Return [X, Y] of the center of cell containing provided text 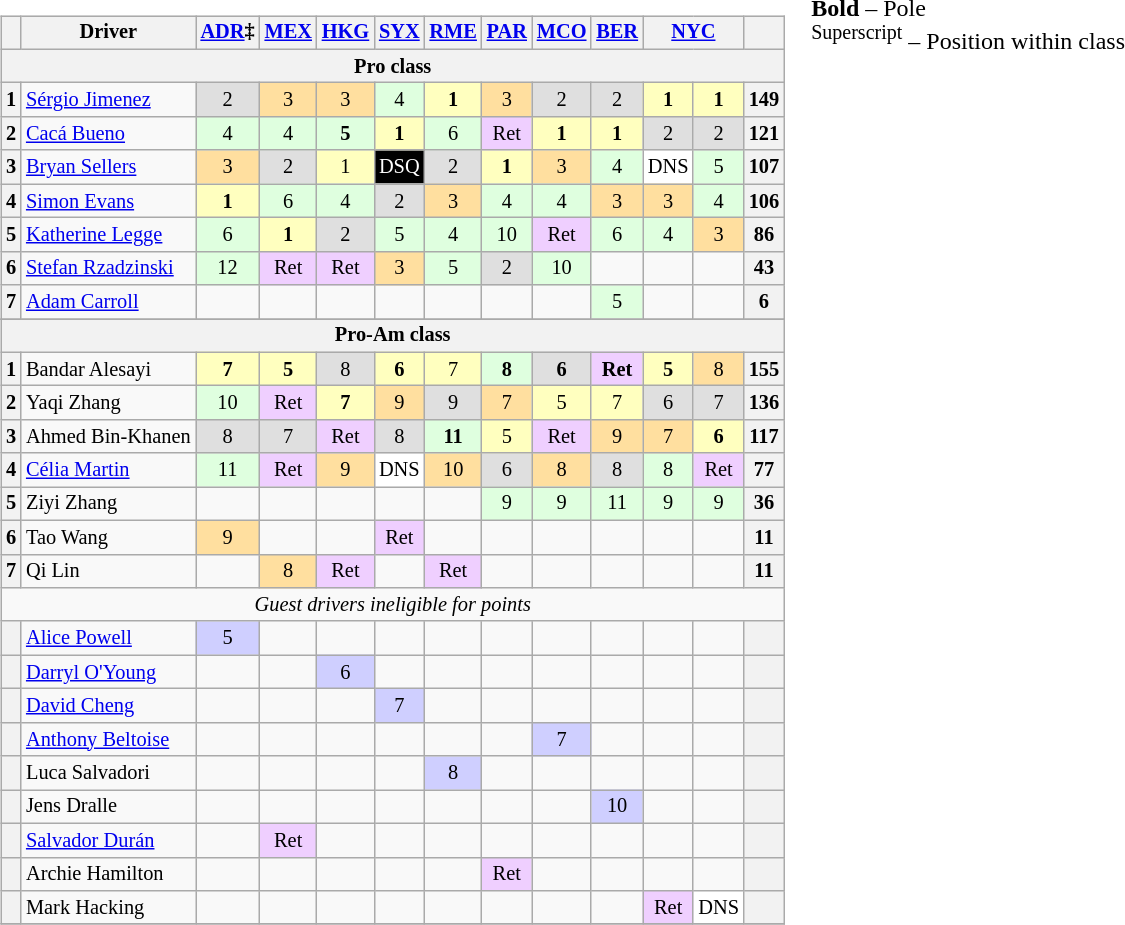
136 [764, 403]
HKG [346, 33]
Salvador Durán [108, 840]
Anthony Beltoise [108, 739]
Pro-Am class [392, 336]
Pro class [392, 66]
Simon Evans [108, 201]
12 [228, 268]
Bryan Sellers [108, 167]
Yaqi Zhang [108, 403]
Ziyi Zhang [108, 504]
Adam Carroll [108, 302]
149 [764, 100]
Alice Powell [108, 638]
Bandar Alesayi [108, 369]
MEX [288, 33]
Katherine Legge [108, 235]
ADR‡ [228, 33]
117 [764, 437]
SYX [399, 33]
77 [764, 470]
PAR [507, 33]
106 [764, 201]
Jens Dralle [108, 807]
Luca Salvadori [108, 773]
David Cheng [108, 706]
36 [764, 504]
107 [764, 167]
NYC [694, 33]
BER [617, 33]
Mark Hacking [108, 908]
Stefan Rzadzinski [108, 268]
86 [764, 235]
DSQ [399, 167]
RME [454, 33]
155 [764, 369]
Tao Wang [108, 537]
121 [764, 134]
Guest drivers ineligible for points [392, 605]
Cacá Bueno [108, 134]
Darryl O'Young [108, 672]
Qi Lin [108, 571]
Ahmed Bin-Khanen [108, 437]
43 [764, 268]
Sérgio Jimenez [108, 100]
MCO [562, 33]
Driver [108, 33]
Archie Hamilton [108, 874]
Célia Martin [108, 470]
